Return the (x, y) coordinate for the center point of the cell that contains the specified text.  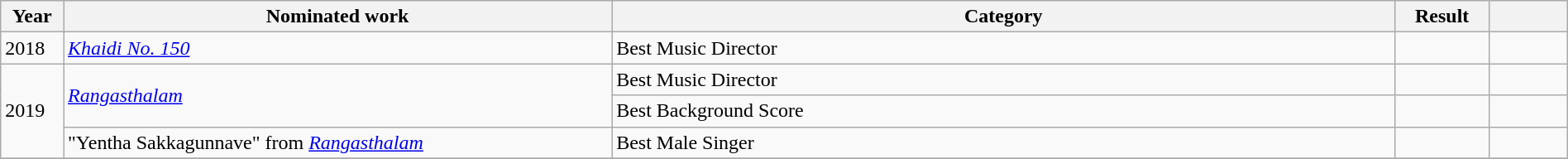
2019 (32, 111)
Result (1442, 17)
"Yentha Sakkagunnave" from Rangasthalam (337, 142)
2018 (32, 48)
Rangasthalam (337, 95)
Best Background Score (1004, 111)
Year (32, 17)
Nominated work (337, 17)
Best Male Singer (1004, 142)
Category (1004, 17)
Khaidi No. 150 (337, 48)
